Locate the cell with the specified text and output its (x, y) center coordinate. 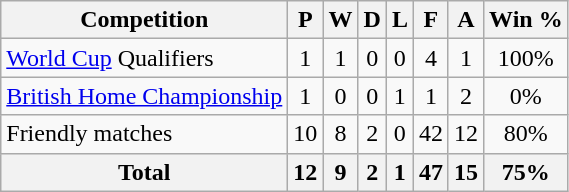
D (372, 20)
F (430, 20)
4 (430, 58)
British Home Championship (144, 96)
8 (340, 134)
L (400, 20)
47 (430, 172)
Competition (144, 20)
P (306, 20)
A (466, 20)
10 (306, 134)
9 (340, 172)
100% (526, 58)
0% (526, 96)
80% (526, 134)
42 (430, 134)
75% (526, 172)
Friendly matches (144, 134)
15 (466, 172)
Win % (526, 20)
World Cup Qualifiers (144, 58)
W (340, 20)
Total (144, 172)
